Search for the cell housing the specified text and yield its [X, Y] center coordinate. 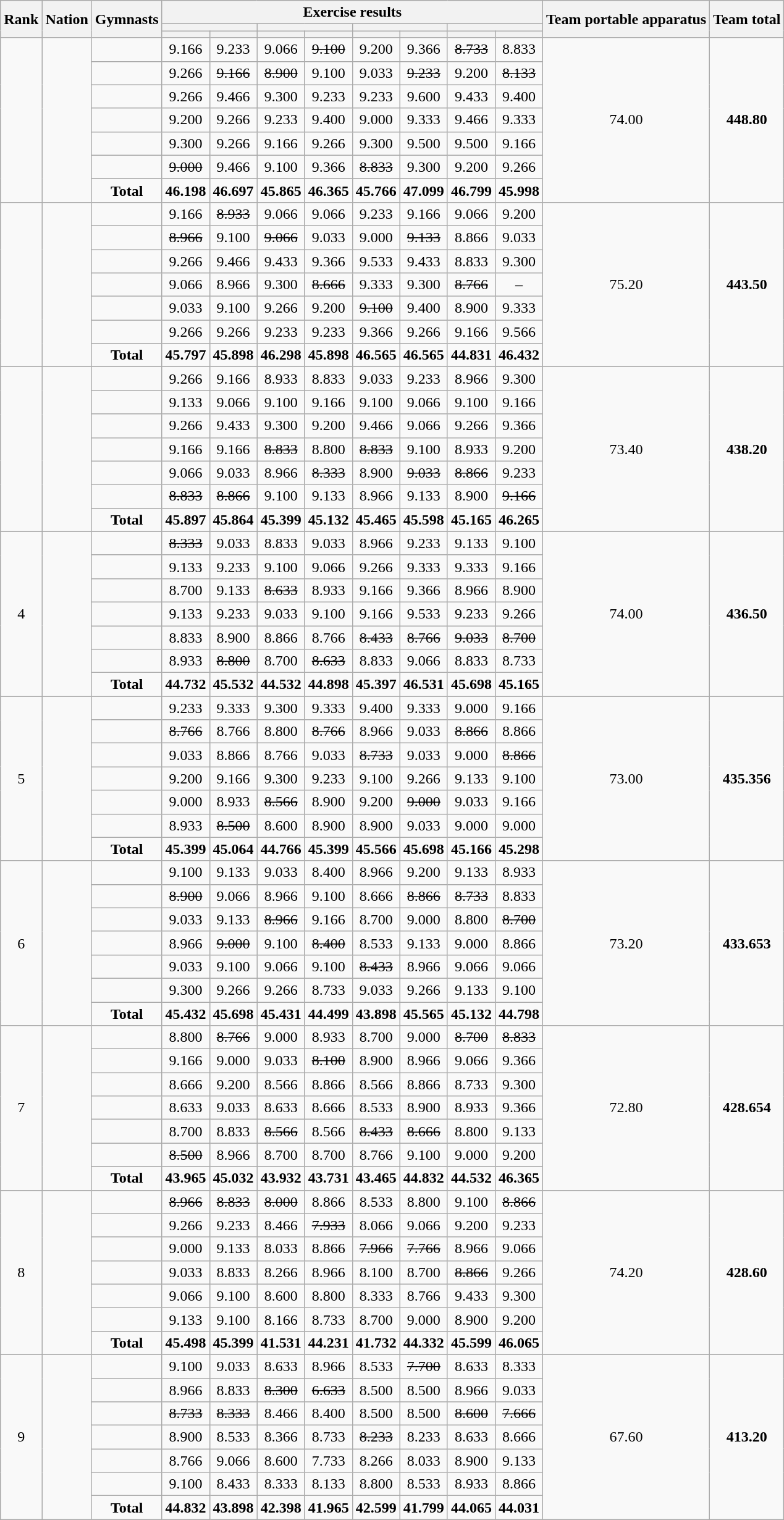
438.20 [747, 449]
73.20 [626, 943]
45.864 [234, 520]
45.865 [280, 190]
44.898 [329, 685]
46.799 [471, 190]
43.965 [185, 1178]
428.654 [747, 1108]
45.566 [376, 849]
7 [21, 1108]
74.20 [626, 1272]
45.064 [234, 849]
8.366 [280, 1437]
428.60 [747, 1272]
9.566 [519, 332]
46.697 [234, 190]
45.166 [471, 849]
433.653 [747, 943]
41.732 [376, 1343]
45.897 [185, 520]
43.731 [329, 1178]
Team portable apparatus [626, 19]
46.531 [424, 685]
448.80 [747, 120]
Exercise results [352, 12]
42.599 [376, 1508]
75.20 [626, 284]
45.998 [519, 190]
Gymnasts [127, 19]
46.298 [280, 355]
45.766 [376, 190]
46.065 [519, 1343]
413.20 [747, 1437]
72.80 [626, 1108]
45.298 [519, 849]
7.966 [376, 1249]
45.598 [424, 520]
8 [21, 1272]
42.398 [280, 1508]
435.356 [747, 779]
47.099 [424, 190]
45.532 [234, 685]
45.465 [376, 520]
9 [21, 1437]
41.531 [280, 1343]
43.932 [280, 1178]
41.965 [329, 1508]
436.50 [747, 614]
6.633 [329, 1390]
6 [21, 943]
– [519, 285]
67.60 [626, 1437]
7.733 [329, 1461]
9.600 [424, 96]
41.799 [424, 1508]
443.50 [747, 284]
44.031 [519, 1508]
Nation [67, 19]
Rank [21, 19]
45.498 [185, 1343]
8.300 [280, 1390]
45.432 [185, 1014]
45.431 [280, 1014]
46.198 [185, 190]
73.40 [626, 449]
Team total [747, 19]
44.831 [471, 355]
45.797 [185, 355]
45.565 [424, 1014]
44.332 [424, 1343]
46.432 [519, 355]
44.766 [280, 849]
46.265 [519, 520]
8.066 [376, 1225]
7.766 [424, 1249]
5 [21, 779]
44.065 [471, 1508]
45.032 [234, 1178]
73.00 [626, 779]
44.798 [519, 1014]
7.933 [329, 1225]
44.231 [329, 1343]
8.000 [280, 1202]
44.499 [329, 1014]
43.465 [376, 1178]
45.397 [376, 685]
7.700 [424, 1366]
44.732 [185, 685]
8.166 [280, 1319]
4 [21, 614]
45.599 [471, 1343]
7.666 [519, 1414]
